Extract the [x, y] coordinate from the center of the cell holding the provided text.  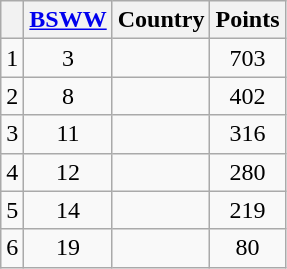
Points [248, 20]
219 [248, 210]
14 [68, 210]
6 [12, 248]
4 [12, 172]
19 [68, 248]
2 [12, 96]
1 [12, 58]
Country [161, 20]
402 [248, 96]
5 [12, 210]
11 [68, 134]
80 [248, 248]
703 [248, 58]
8 [68, 96]
BSWW [68, 20]
316 [248, 134]
280 [248, 172]
12 [68, 172]
